Provide the [x, y] coordinate of the cell's center where the given text is located.  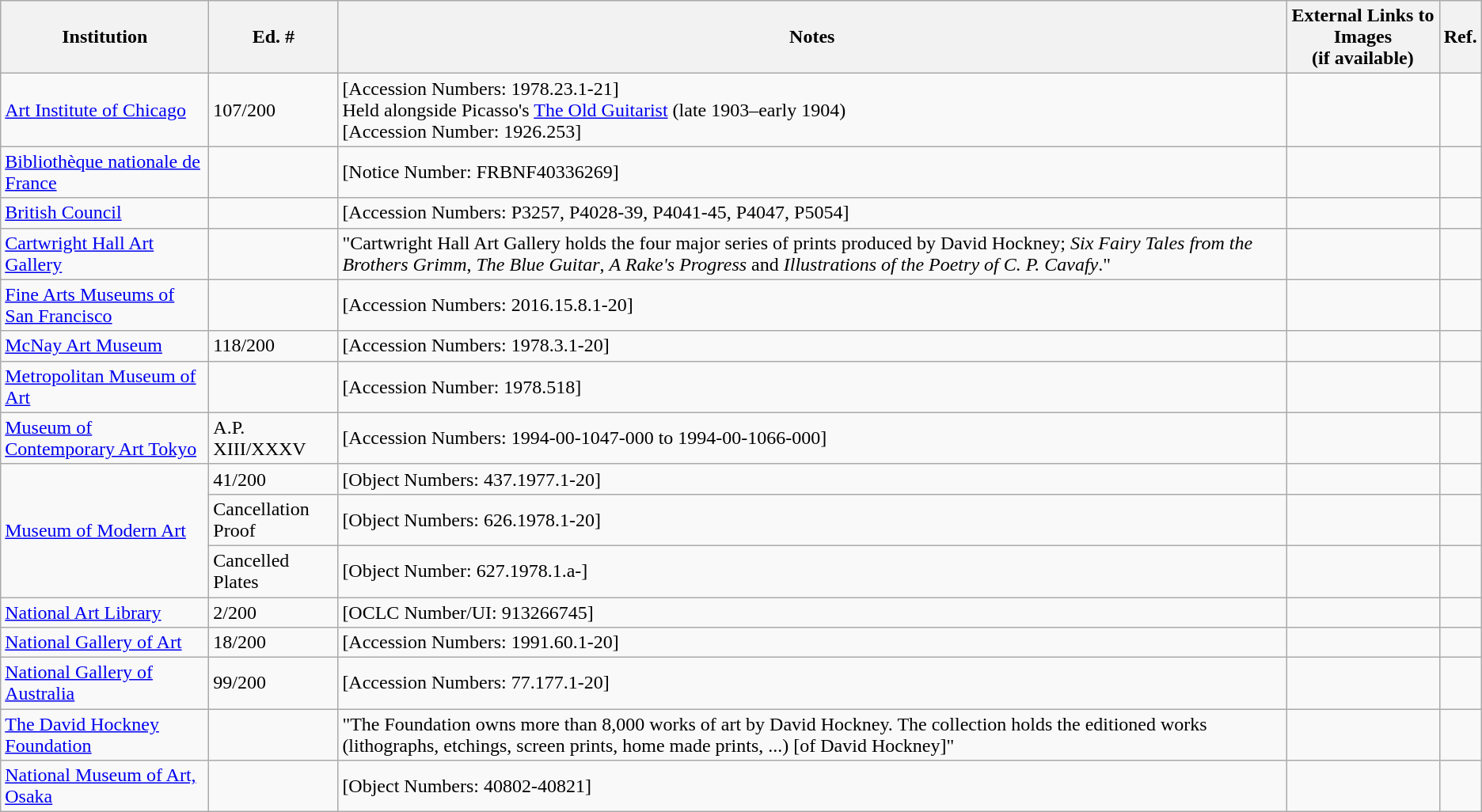
Fine Arts Museums of San Francisco [104, 305]
Cancellation Proof [274, 519]
118/200 [274, 346]
[Object Numbers: 437.1977.1-20] [812, 479]
107/200 [274, 110]
18/200 [274, 643]
National Art Library [104, 612]
[Object Number: 627.1978.1.a-] [812, 571]
Institution [104, 37]
[Accession Number: 1978.518] [812, 386]
British Council [104, 213]
National Gallery of Australia [104, 684]
[Accession Numbers: 1978.3.1-20] [812, 346]
[Object Numbers: 626.1978.1-20] [812, 519]
Ed. # [274, 37]
[Accession Numbers: 1994-00-1047-000 to 1994-00-1066-000] [812, 438]
[Notice Number: FRBNF40336269] [812, 173]
Cartwright Hall Art Gallery [104, 253]
National Museum of Art, Osaka [104, 787]
Museum of Contemporary Art Tokyo [104, 438]
[Accession Numbers: P3257, P4028-39, P4041-45, P4047, P5054] [812, 213]
[Accession Numbers: 2016.15.8.1-20] [812, 305]
Museum of Modern Art [104, 530]
McNay Art Museum [104, 346]
[Accession Numbers: 77.177.1-20] [812, 684]
2/200 [274, 612]
41/200 [274, 479]
A.P. XIII/XXXV [274, 438]
[Object Numbers: 40802-40821] [812, 787]
Metropolitan Museum of Art [104, 386]
[OCLC Number/UI: 913266745] [812, 612]
[Accession Numbers: 1991.60.1-20] [812, 643]
Cancelled Plates [274, 571]
The David Hockney Foundation [104, 734]
Notes [812, 37]
External Links to Images(if available) [1363, 37]
[Accession Numbers: 1978.23.1-21]Held alongside Picasso's The Old Guitarist (late 1903–early 1904)[Accession Number: 1926.253] [812, 110]
National Gallery of Art [104, 643]
99/200 [274, 684]
Ref. [1460, 37]
Art Institute of Chicago [104, 110]
Bibliothèque nationale de France [104, 173]
